Return [x, y] of the center of cell containing provided text 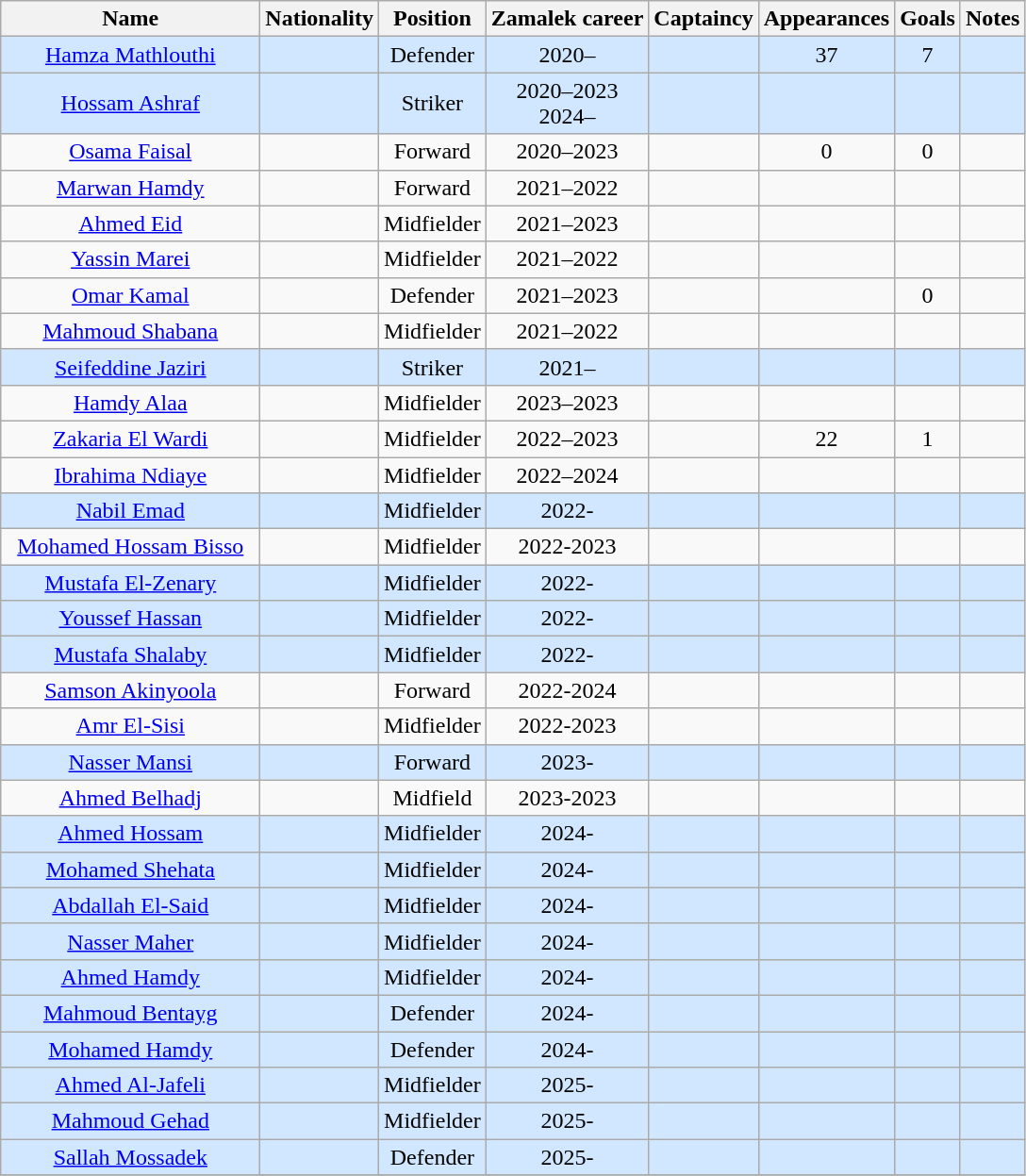
Captaincy [703, 19]
7 [928, 55]
Ahmed Hossam [130, 834]
2023- [568, 762]
2023-2023 [568, 798]
Yassin Marei [130, 259]
1 [928, 439]
2022-2024 [568, 690]
Osama Faisal [130, 152]
Mustafa Shalaby [130, 654]
Midfield [433, 798]
Zakaria El Wardi [130, 439]
37 [826, 55]
Notes [992, 19]
Ahmed Belhadj [130, 798]
Mohamed Hossam Bisso [130, 547]
2022–2023 [568, 439]
Hossam Ashraf [130, 104]
2021– [568, 367]
Appearances [826, 19]
Sallah Mossadek [130, 1157]
22 [826, 439]
Amr El-Sisi [130, 726]
Nasser Mansi [130, 762]
Mahmoud Bentayg [130, 1013]
Mahmoud Shabana [130, 331]
Ahmed Eid [130, 224]
Marwan Hamdy [130, 188]
Nasser Maher [130, 941]
2020–2023 2024– [568, 104]
Ahmed Al-Jafeli [130, 1085]
Seifeddine Jaziri [130, 367]
Abdallah El-Said [130, 905]
Hamdy Alaa [130, 403]
2020– [568, 55]
Ahmed Hamdy [130, 977]
Zamalek career [568, 19]
Omar Kamal [130, 295]
Youssef Hassan [130, 619]
2020–2023 [568, 152]
Nabil Emad [130, 511]
Hamza Mathlouthi [130, 55]
2022–2024 [568, 474]
Nationality [320, 19]
2023–2023 [568, 403]
Ibrahima Ndiaye [130, 474]
Goals [928, 19]
Position [433, 19]
Mohamed Hamdy [130, 1050]
Mahmoud Gehad [130, 1121]
Mohamed Shehata [130, 870]
Mustafa El-Zenary [130, 583]
Name [130, 19]
Samson Akinyoola [130, 690]
